Detect which cell encompasses the target text, then output its [x, y] center coordinate. 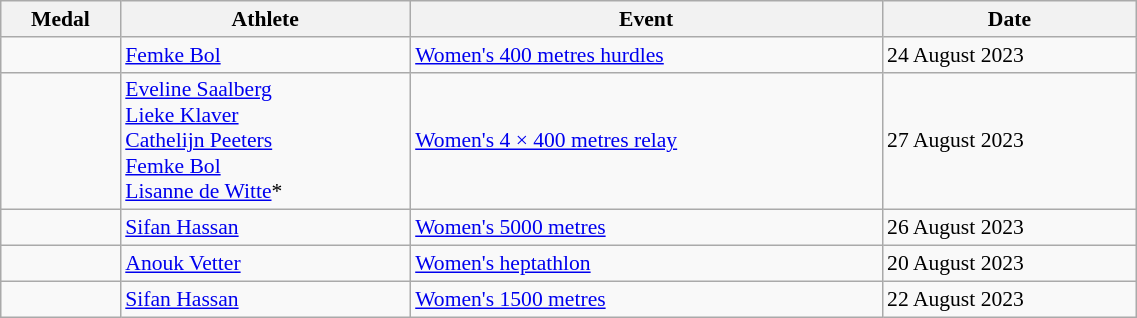
24 August 2023 [1010, 55]
26 August 2023 [1010, 228]
22 August 2023 [1010, 299]
Women's 5000 metres [646, 228]
27 August 2023 [1010, 141]
Femke Bol [265, 55]
Women's 4 × 400 metres relay [646, 141]
Event [646, 19]
Medal [60, 19]
Women's 1500 metres [646, 299]
Women's heptathlon [646, 264]
Anouk Vetter [265, 264]
Women's 400 metres hurdles [646, 55]
Date [1010, 19]
20 August 2023 [1010, 264]
Athlete [265, 19]
Eveline SaalbergLieke KlaverCathelijn PeetersFemke BolLisanne de Witte* [265, 141]
